Extract the [x, y] coordinate from the center of the cell holding the provided text.  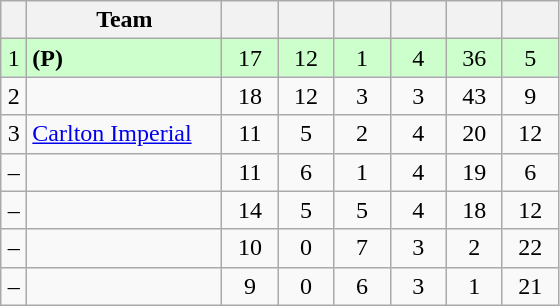
Carlton Imperial [124, 134]
20 [474, 134]
36 [474, 58]
10 [250, 248]
7 [362, 248]
14 [250, 210]
17 [250, 58]
21 [530, 286]
43 [474, 96]
(P) [124, 58]
22 [530, 248]
Team [124, 20]
19 [474, 172]
